Locate the cell with the specified text and output its [x, y] center coordinate. 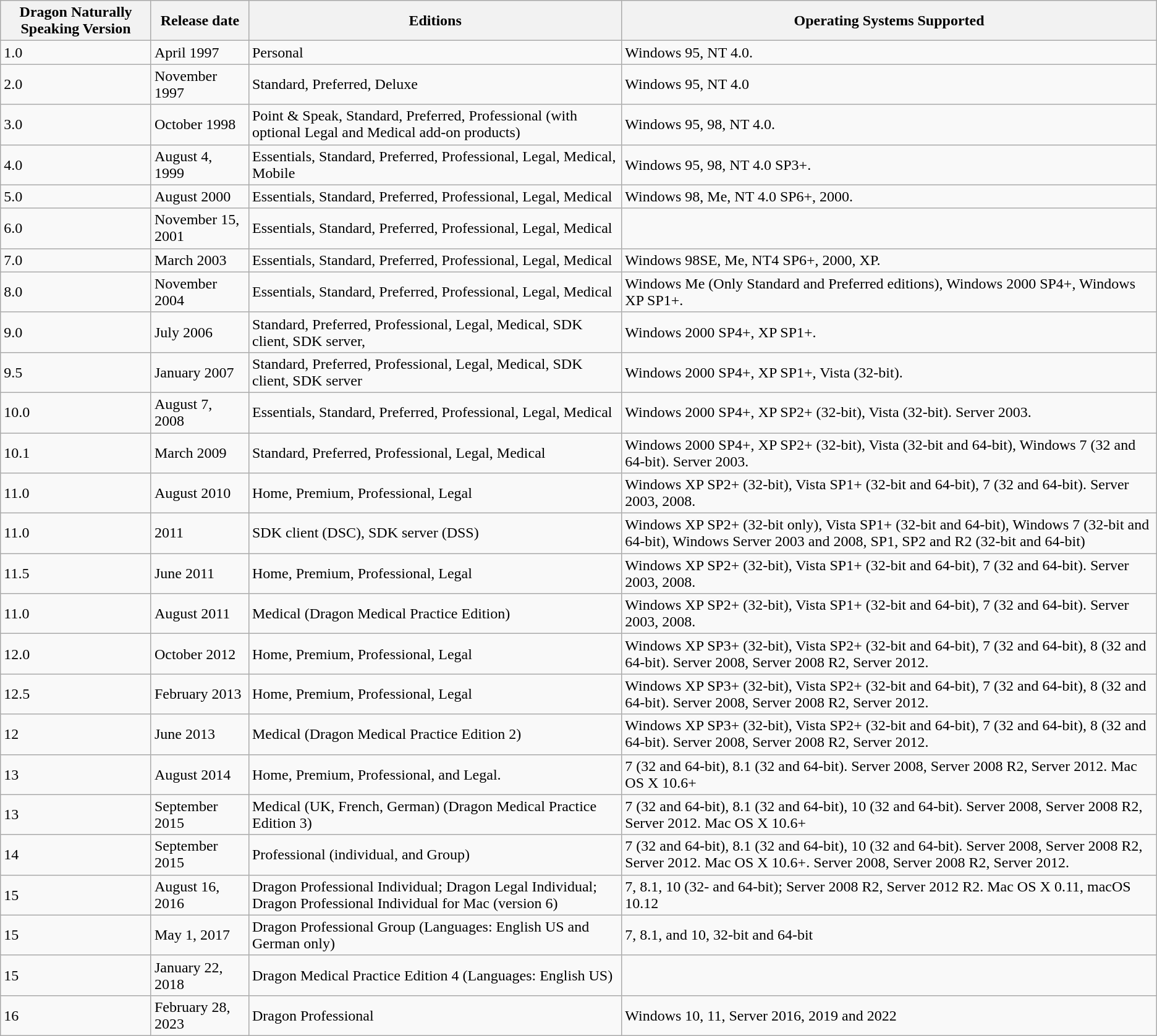
Windows 2000 SP4+, XP SP2+ (32-bit), Vista (32-bit and 64-bit), Windows 7 (32 and 64-bit). Server 2003. [889, 452]
10.0 [76, 413]
August 2010 [200, 493]
Windows 95, 98, NT 4.0. [889, 125]
14 [76, 855]
April 1997 [200, 53]
7 (32 and 64-bit), 8.1 (32 and 64-bit). Server 2008, Server 2008 R2, Server 2012. Mac OS X 10.6+ [889, 775]
January 22, 2018 [200, 975]
November 15, 2001 [200, 229]
January 2007 [200, 372]
July 2006 [200, 332]
August 2011 [200, 614]
Dragon Professional Individual; Dragon Legal Individual; Dragon Professional Individual for Mac (version 6) [435, 895]
10.1 [76, 452]
2011 [200, 534]
March 2003 [200, 260]
Standard, Preferred, Professional, Legal, Medical, SDK client, SDK server, [435, 332]
Standard, Preferred, Deluxe [435, 84]
11.5 [76, 573]
May 1, 2017 [200, 935]
Editions [435, 21]
August 16, 2016 [200, 895]
Medical (UK, French, German) (Dragon Medical Practice Edition 3) [435, 814]
November 1997 [200, 84]
February 2013 [200, 694]
Windows 2000 SP4+, XP SP1+, Vista (32-bit). [889, 372]
August 4, 1999 [200, 164]
5.0 [76, 196]
Standard, Preferred, Professional, Legal, Medical, SDK client, SDK server [435, 372]
Windows 2000 SP4+, XP SP2+ (32-bit), Vista (32-bit). Server 2003. [889, 413]
Dragon Medical Practice Edition 4 (Languages: English US) [435, 975]
Medical (Dragon Medical Practice Edition 2) [435, 734]
February 28, 2023 [200, 1016]
Dragon Naturally Speaking Version [76, 21]
12.0 [76, 654]
October 1998 [200, 125]
Windows 95, NT 4.0 [889, 84]
Windows 98SE, Me, NT4 SP6+, 2000, XP. [889, 260]
August 7, 2008 [200, 413]
9.0 [76, 332]
Standard, Preferred, Professional, Legal, Medical [435, 452]
August 2014 [200, 775]
7, 8.1, 10 (32- and 64-bit); Server 2008 R2, Server 2012 R2. Mac OS X 0.11, macOS 10.12 [889, 895]
2.0 [76, 84]
Windows 95, NT 4.0. [889, 53]
16 [76, 1016]
Windows Me (Only Standard and Preferred editions), Windows 2000 SP4+, Windows XP SP1+. [889, 292]
Personal [435, 53]
June 2013 [200, 734]
Essentials, Standard, Preferred, Professional, Legal, Medical, Mobile [435, 164]
Dragon Professional Group (Languages: English US and German only) [435, 935]
7, 8.1, and 10, 32-bit and 64-bit [889, 935]
Windows 10, 11, Server 2016, 2019 and 2022 [889, 1016]
Release date [200, 21]
August 2000 [200, 196]
Windows 2000 SP4+, XP SP1+. [889, 332]
Professional (individual, and Group) [435, 855]
12 [76, 734]
Windows 98, Me, NT 4.0 SP6+, 2000. [889, 196]
SDK client (DSC), SDK server (DSS) [435, 534]
Home, Premium, Professional, and Legal. [435, 775]
June 2011 [200, 573]
7.0 [76, 260]
4.0 [76, 164]
Operating Systems Supported [889, 21]
Windows 95, 98, NT 4.0 SP3+. [889, 164]
9.5 [76, 372]
Dragon Professional [435, 1016]
3.0 [76, 125]
November 2004 [200, 292]
12.5 [76, 694]
Point & Speak, Standard, Preferred, Professional (with optional Legal and Medical add-on products) [435, 125]
8.0 [76, 292]
Medical (Dragon Medical Practice Edition) [435, 614]
March 2009 [200, 452]
7 (32 and 64-bit), 8.1 (32 and 64-bit), 10 (32 and 64-bit). Server 2008, Server 2008 R2, Server 2012. Mac OS X 10.6+ [889, 814]
October 2012 [200, 654]
6.0 [76, 229]
1.0 [76, 53]
